Return the [x, y] coordinate for the center point of the cell that contains the specified text.  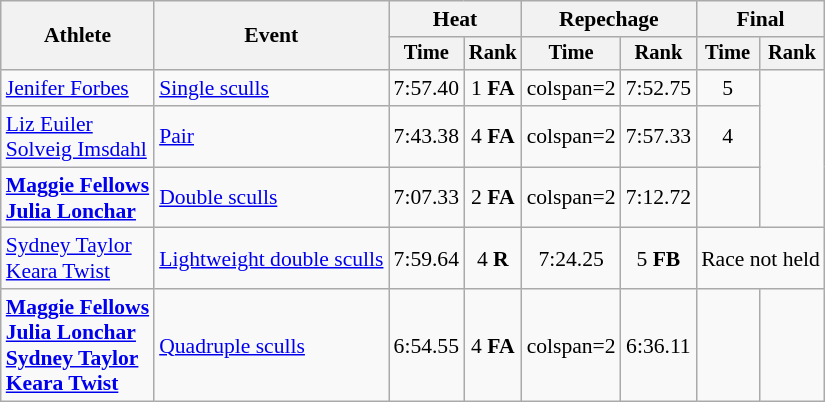
5 FB [658, 258]
Final [760, 19]
7:59.64 [426, 258]
Single sculls [271, 88]
Pair [271, 136]
Event [271, 36]
Quadruple sculls [271, 345]
Race not held [760, 258]
5 [728, 88]
7:43.38 [426, 136]
Heat [456, 19]
7:57.40 [426, 88]
Jenifer Forbes [78, 88]
Lightweight double sculls [271, 258]
4 [728, 136]
6:36.11 [658, 345]
Repechage [610, 19]
7:57.33 [658, 136]
2 FA [493, 198]
Maggie FellowsJulia Lonchar [78, 198]
1 FA [493, 88]
7:24.25 [572, 258]
7:12.72 [658, 198]
7:07.33 [426, 198]
6:54.55 [426, 345]
Double sculls [271, 198]
7:52.75 [658, 88]
Athlete [78, 36]
Sydney TaylorKeara Twist [78, 258]
Maggie FellowsJulia LoncharSydney TaylorKeara Twist [78, 345]
Liz EuilerSolveig Imsdahl [78, 136]
4 R [493, 258]
